Provide the [x, y] coordinate of the cell's center where the given text is located.  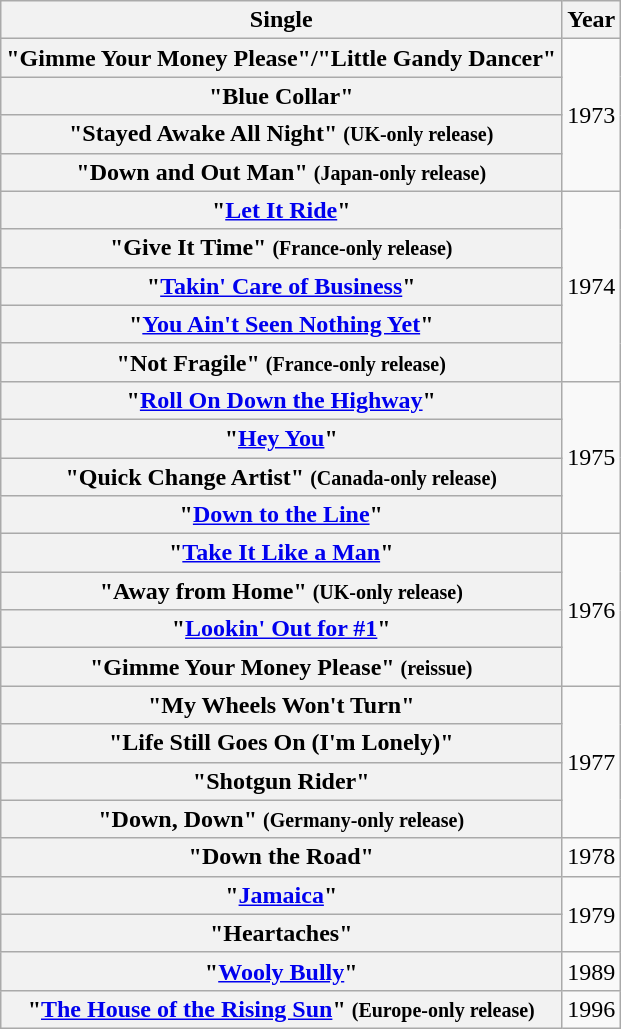
1996 [592, 1009]
"Away from Home" (UK-only release) [282, 591]
1979 [592, 914]
1974 [592, 286]
1977 [592, 762]
"Down and Out Man" (Japan-only release) [282, 172]
1989 [592, 971]
"You Ain't Seen Nothing Yet" [282, 324]
"Stayed Awake All Night" (UK-only release) [282, 134]
1978 [592, 857]
"Give It Time" (France-only release) [282, 248]
Year [592, 20]
"Hey You" [282, 438]
"Not Fragile" (France-only release) [282, 362]
"Quick Change Artist" (Canada-only release) [282, 477]
"Blue Collar" [282, 96]
"Let It Ride" [282, 210]
"Wooly Bully" [282, 971]
"Roll On Down the Highway" [282, 400]
"Life Still Goes On (I'm Lonely)" [282, 743]
"Shotgun Rider" [282, 781]
"My Wheels Won't Turn" [282, 705]
"Take It Like a Man" [282, 553]
1973 [592, 115]
"Jamaica" [282, 895]
"Down the Road" [282, 857]
1976 [592, 610]
"Gimme Your Money Please" (reissue) [282, 667]
"Down, Down" (Germany-only release) [282, 819]
1975 [592, 457]
"The House of the Rising Sun" (Europe-only release) [282, 1009]
"Gimme Your Money Please"/"Little Gandy Dancer" [282, 58]
"Takin' Care of Business" [282, 286]
"Heartaches" [282, 933]
Single [282, 20]
"Lookin' Out for #1" [282, 629]
"Down to the Line" [282, 515]
